Output the [x, y] coordinate of the center of the cell containing the given text.  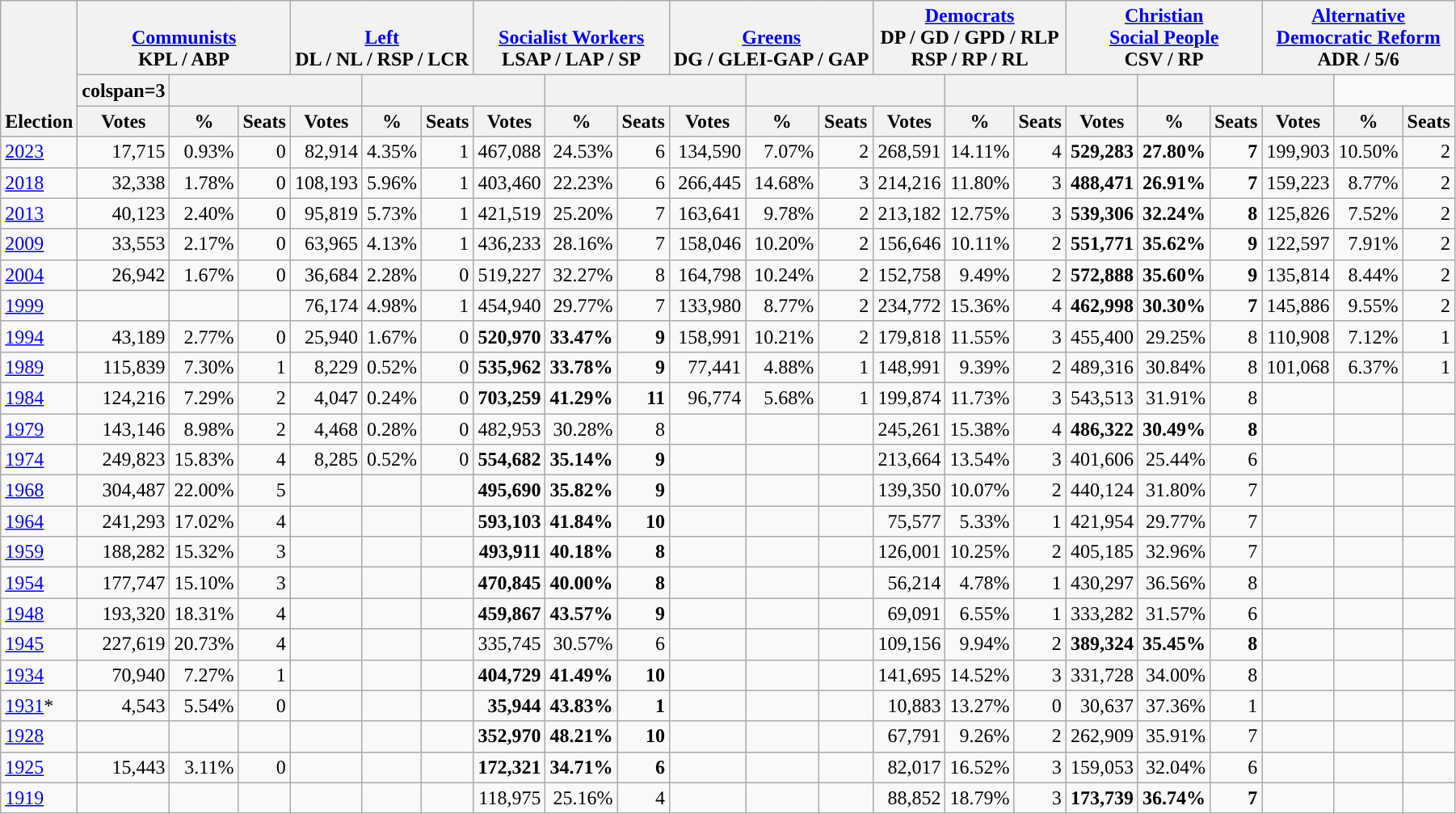
35.45% [1173, 644]
8.98% [204, 429]
520,970 [509, 336]
455,400 [1102, 336]
33.78% [582, 367]
75,577 [910, 521]
158,991 [707, 336]
32,338 [124, 183]
9.39% [979, 367]
436,233 [509, 244]
12.75% [979, 213]
115,839 [124, 367]
122,597 [1298, 244]
539,306 [1102, 213]
34.00% [1173, 675]
10,883 [910, 706]
48.21% [582, 736]
5.96% [391, 183]
1968 [39, 491]
430,297 [1102, 583]
535,962 [509, 367]
266,445 [707, 183]
26.91% [1173, 183]
36.74% [1173, 798]
15.83% [204, 460]
304,487 [124, 491]
25.16% [582, 798]
32.04% [1173, 767]
1925 [39, 767]
14.68% [782, 183]
156,646 [910, 244]
134,590 [707, 152]
35.82% [582, 491]
1959 [39, 552]
554,682 [509, 460]
37.36% [1173, 706]
234,772 [910, 306]
35,944 [509, 706]
543,513 [1102, 398]
40.18% [582, 552]
462,998 [1102, 306]
459,867 [509, 614]
470,845 [509, 583]
1984 [39, 398]
69,091 [910, 614]
1974 [39, 460]
1954 [39, 583]
AlternativeDemocratic ReformADR / 5/6 [1359, 38]
159,223 [1298, 183]
1948 [39, 614]
421,519 [509, 213]
152,758 [910, 275]
10.25% [979, 552]
141,695 [910, 675]
Socialist WorkersLSAP / LAP / SP [572, 38]
2.28% [391, 275]
188,282 [124, 552]
9.78% [782, 213]
34.71% [582, 767]
colspan=3 [124, 91]
2.77% [204, 336]
2023 [39, 152]
26,942 [124, 275]
227,619 [124, 644]
35.14% [582, 460]
1934 [39, 675]
10.11% [979, 244]
20.73% [204, 644]
36.56% [1173, 583]
41.49% [582, 675]
82,914 [326, 152]
8.44% [1369, 275]
172,321 [509, 767]
41.84% [582, 521]
7.30% [204, 367]
32.24% [1173, 213]
158,046 [707, 244]
1931* [39, 706]
1928 [39, 736]
13.54% [979, 460]
1.78% [204, 183]
405,185 [1102, 552]
163,641 [707, 213]
40.00% [582, 583]
179,818 [910, 336]
529,283 [1102, 152]
27.80% [1173, 152]
35.91% [1173, 736]
30.28% [582, 429]
1964 [39, 521]
124,216 [124, 398]
11.80% [979, 183]
LeftDL / NL / RSP / LCR [381, 38]
145,886 [1298, 306]
1919 [39, 798]
10.50% [1369, 152]
118,975 [509, 798]
703,259 [509, 398]
3.11% [204, 767]
5.54% [204, 706]
22.00% [204, 491]
31.57% [1173, 614]
9.26% [979, 736]
2013 [39, 213]
245,261 [910, 429]
4.88% [782, 367]
CommunistsKPL / ABP [184, 38]
2004 [39, 275]
7.07% [782, 152]
18.79% [979, 798]
ChristianSocial PeopleCSV / RP [1164, 38]
14.11% [979, 152]
262,909 [1102, 736]
2.17% [204, 244]
32.96% [1173, 552]
13.27% [979, 706]
495,690 [509, 491]
6.55% [979, 614]
2018 [39, 183]
31.80% [1173, 491]
8,229 [326, 367]
159,053 [1102, 767]
17,715 [124, 152]
82,017 [910, 767]
335,745 [509, 644]
0.24% [391, 398]
33.47% [582, 336]
1989 [39, 367]
135,814 [1298, 275]
331,728 [1102, 675]
148,991 [910, 367]
352,970 [509, 736]
401,606 [1102, 460]
4.35% [391, 152]
88,852 [910, 798]
30.84% [1173, 367]
43.83% [582, 706]
14.52% [979, 675]
4.13% [391, 244]
30.30% [1173, 306]
5.68% [782, 398]
101,068 [1298, 367]
GreensDG / GLEI-GAP / GAP [771, 38]
173,739 [1102, 798]
35.62% [1173, 244]
18.31% [204, 614]
1999 [39, 306]
0.93% [204, 152]
5.73% [391, 213]
35.60% [1173, 275]
126,001 [910, 552]
15.36% [979, 306]
593,103 [509, 521]
36,684 [326, 275]
0.28% [391, 429]
7.52% [1369, 213]
11.55% [979, 336]
11 [643, 398]
454,940 [509, 306]
17.02% [204, 521]
15.10% [204, 583]
43,189 [124, 336]
9.55% [1369, 306]
4,468 [326, 429]
268,591 [910, 152]
177,747 [124, 583]
133,980 [707, 306]
10.24% [782, 275]
40,123 [124, 213]
109,156 [910, 644]
2.40% [204, 213]
519,227 [509, 275]
214,216 [910, 183]
5.33% [979, 521]
7.12% [1369, 336]
7.91% [1369, 244]
9.94% [979, 644]
467,088 [509, 152]
2009 [39, 244]
572,888 [1102, 275]
96,774 [707, 398]
4.98% [391, 306]
482,953 [509, 429]
11.73% [979, 398]
25.20% [582, 213]
333,282 [1102, 614]
389,324 [1102, 644]
488,471 [1102, 183]
30,637 [1102, 706]
24.53% [582, 152]
404,729 [509, 675]
33,553 [124, 244]
29.25% [1173, 336]
5 [264, 491]
31.91% [1173, 398]
143,146 [124, 429]
76,174 [326, 306]
DemocratsDP / GD / GPD / RLPRSP / RP / RL [970, 38]
403,460 [509, 183]
108,193 [326, 183]
7.27% [204, 675]
489,316 [1102, 367]
1945 [39, 644]
41.29% [582, 398]
70,940 [124, 675]
22.23% [582, 183]
16.52% [979, 767]
10.20% [782, 244]
440,124 [1102, 491]
4,543 [124, 706]
28.16% [582, 244]
67,791 [910, 736]
7.29% [204, 398]
125,826 [1298, 213]
199,874 [910, 398]
139,350 [910, 491]
4,047 [326, 398]
56,214 [910, 583]
30.57% [582, 644]
30.49% [1173, 429]
1994 [39, 336]
6.37% [1369, 367]
164,798 [707, 275]
Election [39, 69]
10.21% [782, 336]
4.78% [979, 583]
1979 [39, 429]
241,293 [124, 521]
95,819 [326, 213]
249,823 [124, 460]
213,664 [910, 460]
9.49% [979, 275]
25,940 [326, 336]
25.44% [1173, 460]
15,443 [124, 767]
193,320 [124, 614]
15.32% [204, 552]
551,771 [1102, 244]
199,903 [1298, 152]
63,965 [326, 244]
15.38% [979, 429]
110,908 [1298, 336]
213,182 [910, 213]
8,285 [326, 460]
486,322 [1102, 429]
493,911 [509, 552]
77,441 [707, 367]
32.27% [582, 275]
43.57% [582, 614]
10.07% [979, 491]
421,954 [1102, 521]
